Pinpoint the cell where the given text exists, returning its [x, y] midpoint coordinate. 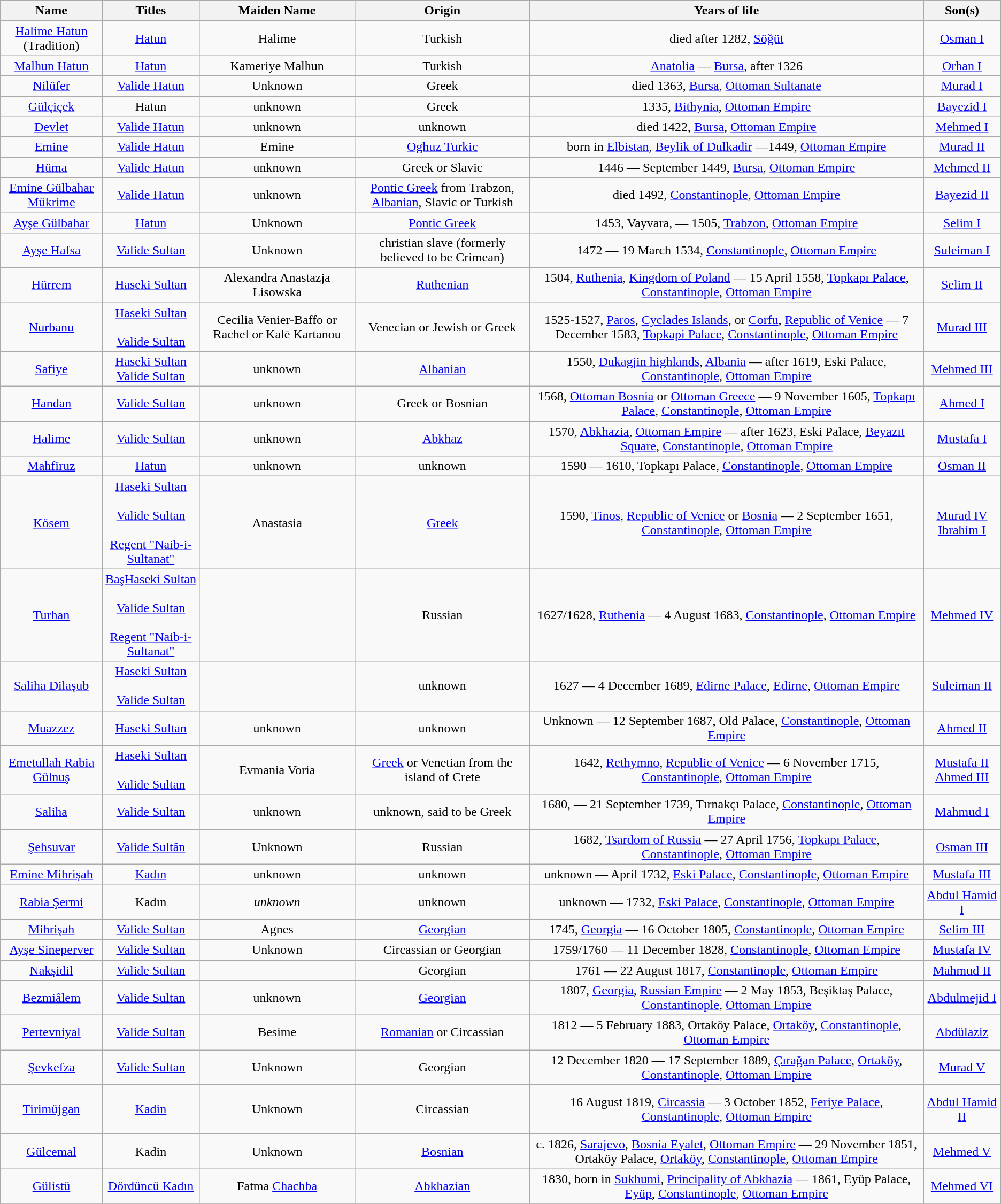
1642, Rethymno, Republic of Venice — 6 November 1715, Constantinople, Ottoman Empire [727, 770]
1550, Dukagjin highlands, Albania — after 1619, Eski Palace, Constantinople, Ottoman Empire [727, 369]
Maiden Name [277, 11]
Greek or Bosnian [443, 404]
died 1363, Bursa, Ottoman Sultanate [727, 86]
1627/1628, Ruthenia — 4 August 1683, Constantinople, Ottoman Empire [727, 615]
died 1422, Bursa, Ottoman Empire [727, 127]
Kameriye Malhun [277, 66]
Mahfiruz [51, 466]
died 1492, Constantinople, Ottoman Empire [727, 195]
Pontic Greek [443, 222]
unknown, said to be Greek [443, 812]
Saliha Dilaşub [51, 686]
Dördüncü Kadın [151, 1186]
16 August 1819, Circassia — 3 October 1852, Feriye Palace, Constantinople, Ottoman Empire [727, 1109]
died after 1282, Söğüt [727, 38]
unknown — 1732, Eski Palace, Constantinople, Ottoman Empire [727, 901]
Malhun Hatun [51, 66]
1568, Ottoman Bosnia or Ottoman Greece — 9 November 1605, Topkapı Palace, Constantinople, Ottoman Empire [727, 404]
Fatma Chachba [277, 1186]
Murad II [962, 147]
Evmania Voria [277, 770]
Bezmiâlem [51, 998]
Anatolia — Bursa, after 1326 [727, 66]
1525-1527, Paros, Cyclades Islands, or Corfu, Republic of Venice — 7 December 1583, Topkapi Palace, Constantinople, Ottoman Empire [727, 327]
Ayşe Sineperver [51, 950]
1759/1760 — 11 December 1828, Constantinople, Ottoman Empire [727, 950]
Mustafa III [962, 874]
Unknown — 12 September 1687, Old Palace, Constantinople, Ottoman Empire [727, 728]
Handan [51, 404]
Murad III [962, 327]
Ayşe Hafsa [51, 250]
Osman II [962, 466]
Son(s) [962, 11]
1830, born in Sukhumi, Principality of Abkhazia — 1861, Eyüp Palace, Eyüp, Constantinople, Ottoman Empire [727, 1186]
1807, Georgia, Russian Empire — 2 May 1853, Beşiktaş Palace, Constantinople, Ottoman Empire [727, 998]
Alexandra Anastazja Lisowska [277, 284]
Tirimüjgan [51, 1109]
Murad I [962, 86]
Mustafa IV [962, 950]
Albanian [443, 369]
BaşHaseki SultanValide SultanRegent "Naib-i-Sultanat" [151, 615]
Mahmud I [962, 812]
Kösem [51, 523]
1680, — 21 September 1739, Tırnakçı Palace, Constantinople, Ottoman Empire [727, 812]
Mehmed II [962, 167]
Emine Gülbahar Mükrime [51, 195]
Osman I [962, 38]
1472 — 19 March 1534, Constantinople, Ottoman Empire [727, 250]
Abdul Hamid I [962, 901]
Ayşe Gülbahar [51, 222]
Emine Mihrişah [51, 874]
Nurbanu [51, 327]
Gülçiçek [51, 106]
Mehmed V [962, 1152]
1812 — 5 February 1883, Ortaköy Palace, Ortaköy, Constantinople, Ottoman Empire [727, 1033]
Bayezid I [962, 106]
Mehmed I [962, 127]
christian slave (formerly believed to be Crimean) [443, 250]
Years of life [727, 11]
Devlet [51, 127]
Mustafa I [962, 438]
Bayezid II [962, 195]
1335, Bithynia, Ottoman Empire [727, 106]
1627 — 4 December 1689, Edirne Palace, Edirne, Ottoman Empire [727, 686]
Gülistü [51, 1186]
Origin [443, 11]
Halime Hatun(Tradition) [51, 38]
1446 — September 1449, Bursa, Ottoman Empire [727, 167]
Abdülaziz [962, 1033]
Orhan I [962, 66]
Abkhazian [443, 1186]
Saliha [51, 812]
Valide Sultân [151, 847]
born in Elbistan, Beylik of Dulkadir —1449, Ottoman Empire [727, 147]
Agnes [277, 929]
Mustafa IIAhmed III [962, 770]
Ahmed I [962, 404]
Greek or Venetian from the island of Crete [443, 770]
Cecilia Venier-Baffo or Rachel or Kalē Kartanou [277, 327]
Turhan [51, 615]
Mehmed IV [962, 615]
1453, Vayvara, — 1505, Trabzon, Ottoman Empire [727, 222]
Suleiman II [962, 686]
Anastasia [277, 523]
Abdul Hamid II [962, 1109]
1761 — 22 August 1817, Constantinople, Ottoman Empire [727, 970]
Mehmed VI [962, 1186]
Abdulmejid I [962, 998]
Bosnian [443, 1152]
Selim II [962, 284]
Ruthenian [443, 284]
12 December 1820 — 17 September 1889, Çırağan Palace, Ortaköy, Constantinople, Ottoman Empire [727, 1067]
Greek or Slavic [443, 167]
Circassian or Georgian [443, 950]
Circassian [443, 1109]
Haseki SultanValide SultanRegent "Naib-i-Sultanat" [151, 523]
Rabia Şermi [51, 901]
1504, Ruthenia, Kingdom of Poland — 15 April 1558, Topkapı Palace, Constantinople, Ottoman Empire [727, 284]
Besime [277, 1033]
Murad V [962, 1067]
1570, Abkhazia, Ottoman Empire — after 1623, Eski Palace, Beyazıt Square, Constantinople, Ottoman Empire [727, 438]
Hüma [51, 167]
Name [51, 11]
Şehsuvar [51, 847]
unknown — April 1732, Eski Palace, Constantinople, Ottoman Empire [727, 874]
1590, Tinos, Republic of Venice or Bosnia — 2 September 1651, Constantinople, Ottoman Empire [727, 523]
Mihrişah [51, 929]
Nakşidil [51, 970]
Mahmud II [962, 970]
Ahmed II [962, 728]
Şevkefza [51, 1067]
1590 — 1610, Topkapı Palace, Constantinople, Ottoman Empire [727, 466]
Mehmed III [962, 369]
Pertevniyal [51, 1033]
Osman III [962, 847]
Venecian or Jewish or Greek [443, 327]
Muazzez [51, 728]
Pontic Greek from Trabzon, Albanian, Slavic or Turkish [443, 195]
Nilüfer [51, 86]
Safiye [51, 369]
Emetullah Rabia Gülnuş [51, 770]
Suleiman I [962, 250]
Titles [151, 11]
Selim III [962, 929]
Selim I [962, 222]
Hürrem [51, 284]
c. 1826, Sarajevo, Bosnia Eyalet, Ottoman Empire — 29 November 1851, Ortaköy Palace, Ortaköy, Constantinople, Ottoman Empire [727, 1152]
Murad IVIbrahim I [962, 523]
Oghuz Turkic [443, 147]
Gülcemal [51, 1152]
1682, Tsardom of Russia — 27 April 1756, Topkapı Palace, Constantinople, Ottoman Empire [727, 847]
Romanian or Circassian [443, 1033]
1745, Georgia — 16 October 1805, Constantinople, Ottoman Empire [727, 929]
Abkhaz [443, 438]
